Detect which cell encompasses the target text, then output its [x, y] center coordinate. 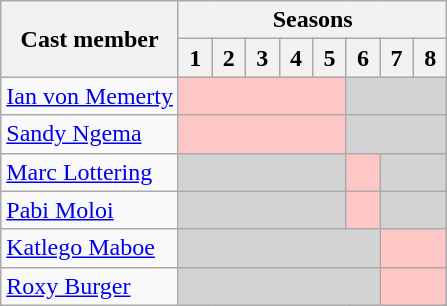
8 [430, 58]
1 [195, 58]
Cast member [90, 39]
Seasons [312, 20]
Roxy Burger [90, 286]
Katlego Maboe [90, 248]
Ian von Memerty [90, 96]
3 [263, 58]
4 [296, 58]
Sandy Ngema [90, 134]
Pabi Moloi [90, 210]
5 [330, 58]
6 [363, 58]
2 [229, 58]
Marc Lottering [90, 172]
7 [397, 58]
